For the text-containing cell, return its midpoint in [X, Y] coordinate format. 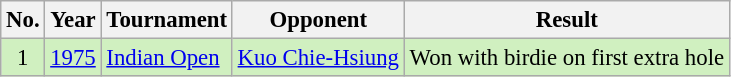
Won with birdie on first extra hole [566, 58]
Year [73, 20]
Indian Open [166, 58]
Kuo Chie-Hsiung [318, 58]
Result [566, 20]
Tournament [166, 20]
1 [23, 58]
1975 [73, 58]
Opponent [318, 20]
No. [23, 20]
